Determine the (x, y) coordinate at the center of the cell enclosing the given text.  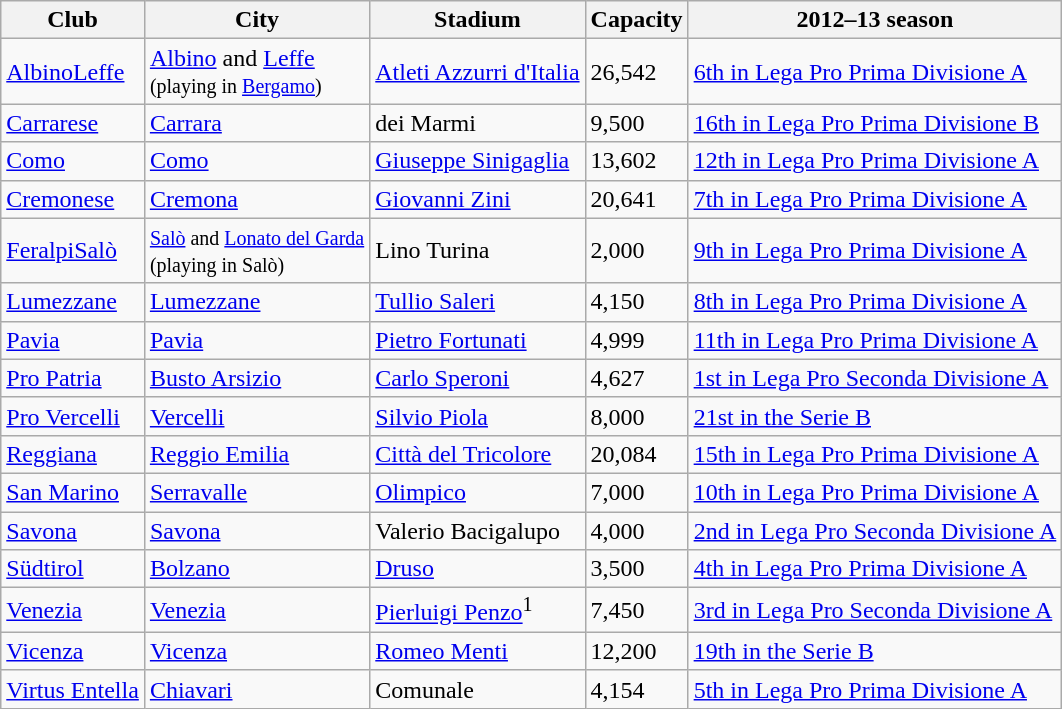
Capacity (636, 20)
Carrara (256, 123)
4,150 (636, 302)
Giovanni Zini (478, 199)
4th in Lega Pro Prima Divisione A (875, 569)
12th in Lega Pro Prima Divisione A (875, 161)
Club (73, 20)
Chiavari (256, 689)
Stadium (478, 20)
Silvio Piola (478, 416)
Olimpico (478, 492)
1st in Lega Pro Seconda Divisione A (875, 378)
5th in Lega Pro Prima Divisione A (875, 689)
2,000 (636, 250)
20,084 (636, 454)
FeralpiSalò (73, 250)
Albino and Leffe(playing in Bergamo) (256, 72)
dei Marmi (478, 123)
AlbinoLeffe (73, 72)
Pro Patria (73, 378)
Tullio Saleri (478, 302)
10th in Lega Pro Prima Divisione A (875, 492)
Vercelli (256, 416)
3,500 (636, 569)
Reggiana (73, 454)
16th in Lega Pro Prima Divisione B (875, 123)
3rd in Lega Pro Seconda Divisione A (875, 610)
Serravalle (256, 492)
2nd in Lega Pro Seconda Divisione A (875, 531)
13,602 (636, 161)
4,154 (636, 689)
Pietro Fortunati (478, 340)
9th in Lega Pro Prima Divisione A (875, 250)
8th in Lega Pro Prima Divisione A (875, 302)
Reggio Emilia (256, 454)
8,000 (636, 416)
Città del Tricolore (478, 454)
4,000 (636, 531)
Lino Turina (478, 250)
Comunale (478, 689)
7,450 (636, 610)
4,627 (636, 378)
Carlo Speroni (478, 378)
Pro Vercelli (73, 416)
19th in the Serie B (875, 651)
Cremona (256, 199)
Pierluigi Penzo1 (478, 610)
Salò and Lonato del Garda(playing in Salò) (256, 250)
7,000 (636, 492)
12,200 (636, 651)
2012–13 season (875, 20)
9,500 (636, 123)
Südtirol (73, 569)
City (256, 20)
Valerio Bacigalupo (478, 531)
Romeo Menti (478, 651)
21st in the Serie B (875, 416)
26,542 (636, 72)
Virtus Entella (73, 689)
Druso (478, 569)
Busto Arsizio (256, 378)
7th in Lega Pro Prima Divisione A (875, 199)
San Marino (73, 492)
15th in Lega Pro Prima Divisione A (875, 454)
11th in Lega Pro Prima Divisione A (875, 340)
Giuseppe Sinigaglia (478, 161)
Carrarese (73, 123)
20,641 (636, 199)
6th in Lega Pro Prima Divisione A (875, 72)
Cremonese (73, 199)
Atleti Azzurri d'Italia (478, 72)
Bolzano (256, 569)
4,999 (636, 340)
